Identify which cell holds the provided text, then report its (X, Y) central coordinate. 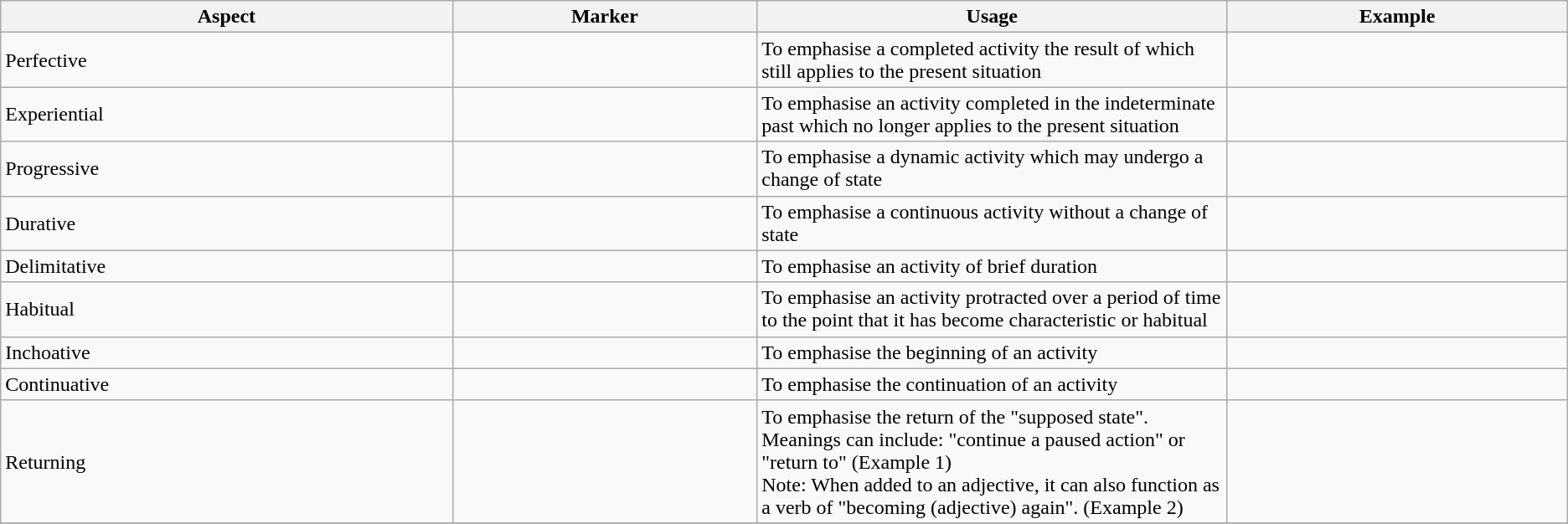
Durative (226, 223)
Usage (992, 17)
Progressive (226, 169)
Example (1397, 17)
Habitual (226, 310)
To emphasise a dynamic activity which may undergo a change of state (992, 169)
Returning (226, 461)
To emphasise a completed activity the result of which still applies to the present situation (992, 60)
Perfective (226, 60)
To emphasise an activity completed in the indeterminate past which no longer applies to the present situation (992, 114)
To emphasise a continuous activity without a change of state (992, 223)
To emphasise an activity protracted over a period of time to the point that it has become characteristic or habitual (992, 310)
To emphasise an activity of brief duration (992, 266)
To emphasise the beginning of an activity (992, 352)
Aspect (226, 17)
Experiential (226, 114)
Marker (605, 17)
To emphasise the continuation of an activity (992, 384)
Continuative (226, 384)
Delimitative (226, 266)
Inchoative (226, 352)
